For the text-containing cell, return its midpoint in [X, Y] coordinate format. 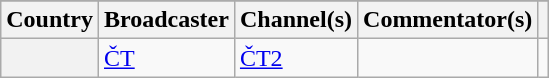
Commentator(s) [448, 20]
ČT2 [296, 58]
Country [50, 20]
Channel(s) [296, 20]
ČT [166, 58]
Broadcaster [166, 20]
